Pinpoint the cell where the given text exists, returning its [x, y] midpoint coordinate. 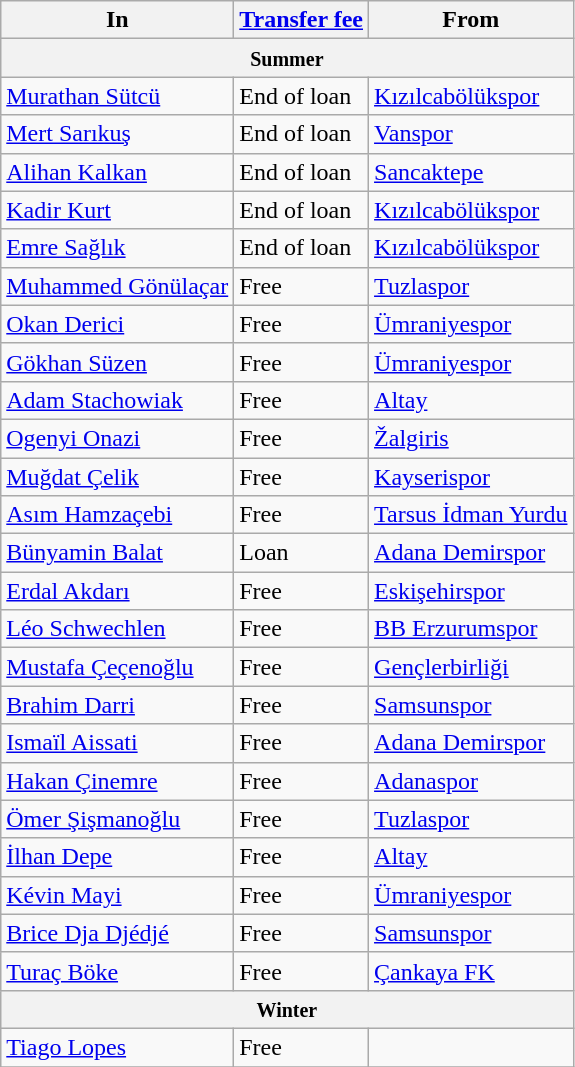
Muğdat Çelik [118, 477]
Mustafa Çeçenoğlu [118, 667]
Muhammed Gönülaçar [118, 286]
Murathan Sütcü [118, 96]
Vanspor [471, 134]
Sancaktepe [471, 172]
Gökhan Süzen [118, 362]
Gençlerbirliği [471, 667]
Erdal Akdarı [118, 591]
Kévin Mayi [118, 895]
Ömer Şişmanoğlu [118, 819]
Emre Sağlık [118, 248]
Turaç Böke [118, 971]
Ogenyi Onazi [118, 438]
Hakan Çinemre [118, 781]
Loan [302, 553]
Kadir Kurt [118, 210]
Okan Derici [118, 324]
İlhan Depe [118, 857]
Transfer fee [302, 20]
Çankaya FK [471, 971]
Kayserispor [471, 477]
Eskişehirspor [471, 591]
Mert Sarıkuş [118, 134]
Tiago Lopes [118, 1047]
Winter [287, 1009]
Summer [287, 58]
Asım Hamzaçebi [118, 515]
Brahim Darri [118, 705]
Adanaspor [471, 781]
Alihan Kalkan [118, 172]
Ismaïl Aissati [118, 743]
From [471, 20]
Žalgiris [471, 438]
In [118, 20]
Brice Dja Djédjé [118, 933]
Adam Stachowiak [118, 400]
Léo Schwechlen [118, 629]
BB Erzurumspor [471, 629]
Tarsus İdman Yurdu [471, 515]
Bünyamin Balat [118, 553]
